Identify which cell holds the provided text, then report its (x, y) central coordinate. 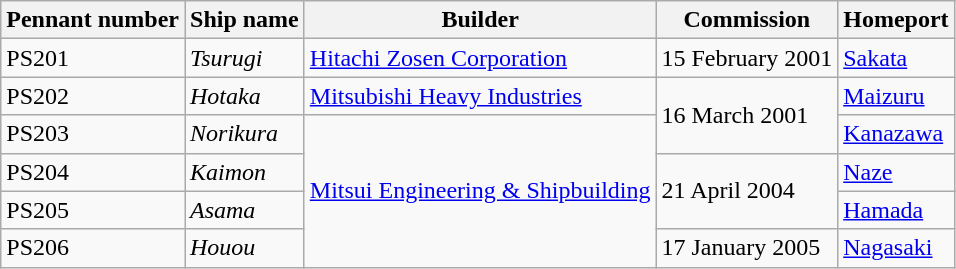
Mitsubishi Heavy Industries (480, 96)
Kanazawa (896, 134)
21 April 2004 (747, 191)
Pennant number (93, 20)
Kaimon (244, 172)
Homeport (896, 20)
16 March 2001 (747, 115)
Nagasaki (896, 248)
Sakata (896, 58)
Hitachi Zosen Corporation (480, 58)
Hotaka (244, 96)
Maizuru (896, 96)
Commission (747, 20)
PS203 (93, 134)
15 February 2001 (747, 58)
Asama (244, 210)
PS201 (93, 58)
17 January 2005 (747, 248)
PS205 (93, 210)
Mitsui Engineering & Shipbuilding (480, 191)
Hamada (896, 210)
Norikura (244, 134)
Naze (896, 172)
Ship name (244, 20)
PS202 (93, 96)
Tsurugi (244, 58)
Houou (244, 248)
PS204 (93, 172)
PS206 (93, 248)
Builder (480, 20)
